Extract the [x, y] coordinate from the center of the cell holding the provided text.  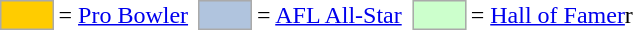
= AFL All-Star [330, 15]
= Pro Bowler [124, 15]
